Return the [x, y] coordinate for the center point of the cell that contains the specified text.  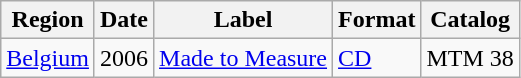
Label [244, 20]
Region [48, 20]
Date [124, 20]
2006 [124, 58]
Made to Measure [244, 58]
Catalog [470, 20]
Belgium [48, 58]
MTM 38 [470, 58]
CD [377, 58]
Format [377, 20]
